Determine the (X, Y) coordinate at the center of the cell enclosing the given text.  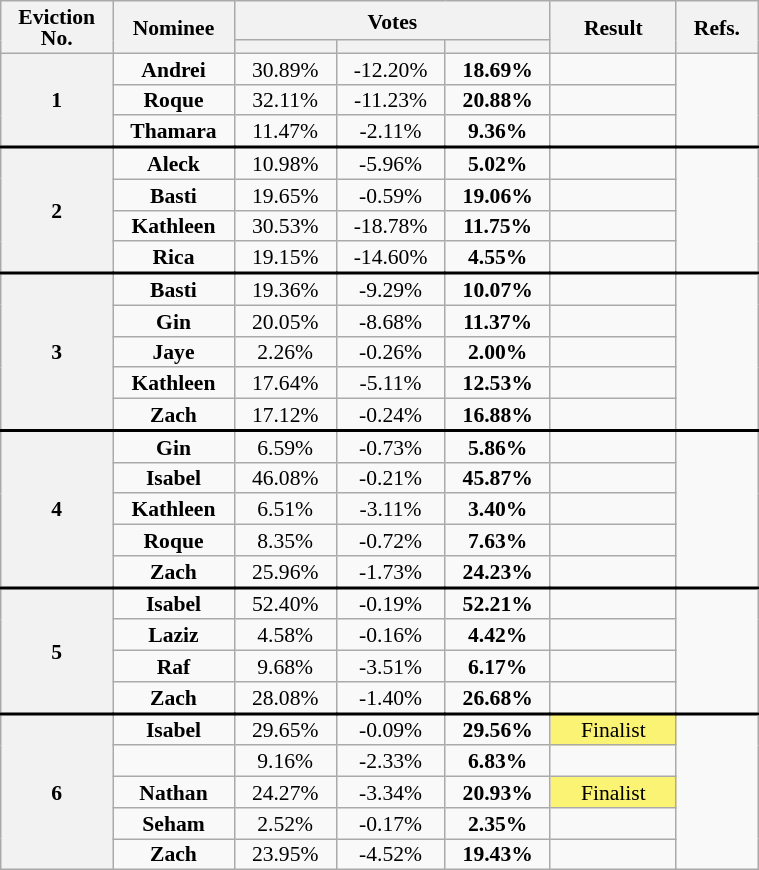
28.08% (285, 698)
16.88% (498, 415)
10.98% (285, 163)
11.47% (285, 132)
5 (57, 651)
6.17% (498, 666)
7.63% (498, 540)
Votes (392, 20)
2.00% (498, 352)
20.93% (498, 792)
-1.73% (390, 572)
Jaye (174, 352)
4.42% (498, 636)
-3.34% (390, 792)
17.64% (285, 384)
5.02% (498, 163)
-9.29% (390, 289)
30.89% (285, 68)
Nathan (174, 792)
-0.21% (390, 478)
46.08% (285, 478)
24.27% (285, 792)
19.43% (498, 854)
-0.24% (390, 415)
-2.11% (390, 132)
10.07% (498, 289)
19.06% (498, 194)
24.23% (498, 572)
Andrei (174, 68)
11.37% (498, 320)
18.69% (498, 68)
6 (57, 792)
12.53% (498, 384)
9.16% (285, 762)
6.59% (285, 447)
4.55% (498, 258)
-1.40% (390, 698)
-0.59% (390, 194)
-4.52% (390, 854)
4.58% (285, 636)
-0.73% (390, 447)
Rica (174, 258)
-11.23% (390, 100)
3.40% (498, 510)
23.95% (285, 854)
2.26% (285, 352)
Thamara (174, 132)
52.21% (498, 604)
20.05% (285, 320)
-0.16% (390, 636)
9.68% (285, 666)
Refs. (716, 27)
25.96% (285, 572)
Laziz (174, 636)
-0.72% (390, 540)
Eviction No. (57, 27)
-5.11% (390, 384)
2.52% (285, 824)
Aleck (174, 163)
2 (57, 210)
-5.96% (390, 163)
-0.19% (390, 604)
29.65% (285, 730)
17.12% (285, 415)
19.36% (285, 289)
6.83% (498, 762)
-0.26% (390, 352)
19.65% (285, 194)
9.36% (498, 132)
Raf (174, 666)
Result (613, 27)
3 (57, 352)
4 (57, 510)
5.86% (498, 447)
-12.20% (390, 68)
1 (57, 100)
11.75% (498, 226)
6.51% (285, 510)
-3.51% (390, 666)
30.53% (285, 226)
19.15% (285, 258)
Seham (174, 824)
52.40% (285, 604)
-2.33% (390, 762)
45.87% (498, 478)
-18.78% (390, 226)
-3.11% (390, 510)
-0.17% (390, 824)
20.88% (498, 100)
32.11% (285, 100)
-8.68% (390, 320)
Nominee (174, 27)
-14.60% (390, 258)
8.35% (285, 540)
26.68% (498, 698)
29.56% (498, 730)
2.35% (498, 824)
-0.09% (390, 730)
